Determine the [x, y] coordinate at the center of the cell enclosing the given text.  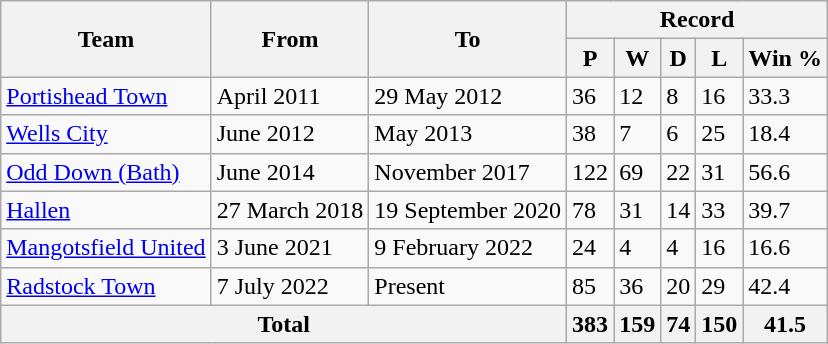
27 March 2018 [290, 210]
85 [590, 286]
7 [638, 134]
8 [678, 96]
P [590, 58]
November 2017 [468, 172]
9 February 2022 [468, 248]
Radstock Town [106, 286]
41.5 [786, 324]
To [468, 39]
16.6 [786, 248]
69 [638, 172]
14 [678, 210]
18.4 [786, 134]
20 [678, 286]
25 [720, 134]
12 [638, 96]
29 May 2012 [468, 96]
42.4 [786, 286]
7 July 2022 [290, 286]
Odd Down (Bath) [106, 172]
24 [590, 248]
22 [678, 172]
39.7 [786, 210]
April 2011 [290, 96]
Mangotsfield United [106, 248]
383 [590, 324]
122 [590, 172]
Win % [786, 58]
56.6 [786, 172]
Wells City [106, 134]
June 2012 [290, 134]
19 September 2020 [468, 210]
150 [720, 324]
78 [590, 210]
Team [106, 39]
June 2014 [290, 172]
Hallen [106, 210]
3 June 2021 [290, 248]
Record [698, 20]
Portishead Town [106, 96]
Total [284, 324]
33.3 [786, 96]
L [720, 58]
From [290, 39]
6 [678, 134]
Present [468, 286]
38 [590, 134]
D [678, 58]
29 [720, 286]
May 2013 [468, 134]
159 [638, 324]
74 [678, 324]
33 [720, 210]
W [638, 58]
